Search for the cell housing the specified text and yield its [x, y] center coordinate. 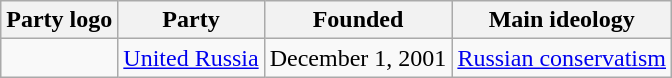
Russian conservatism [562, 58]
Party logo [60, 20]
United Russia [191, 58]
Party [191, 20]
Main ideology [562, 20]
Founded [358, 20]
December 1, 2001 [358, 58]
